Output the [x, y] coordinate of the center of the cell containing the given text.  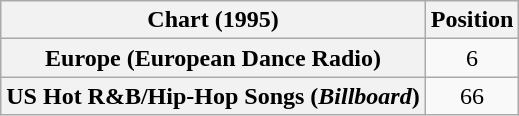
US Hot R&B/Hip-Hop Songs (Billboard) [213, 96]
Position [472, 20]
Europe (European Dance Radio) [213, 58]
66 [472, 96]
Chart (1995) [213, 20]
6 [472, 58]
